Locate the cell with the specified text and output its (X, Y) center coordinate. 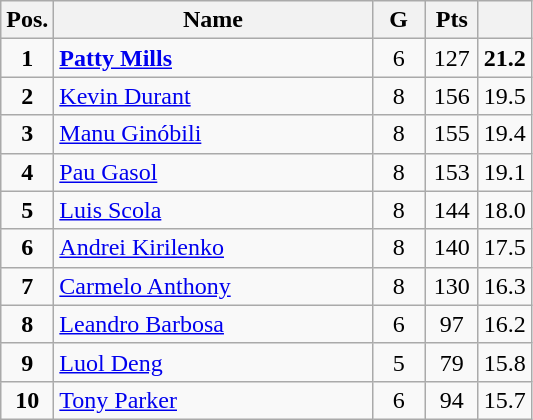
Pos. (28, 20)
15.8 (504, 362)
127 (452, 58)
Pau Gasol (213, 172)
140 (452, 248)
Luol Deng (213, 362)
Kevin Durant (213, 96)
Patty Mills (213, 58)
94 (452, 400)
155 (452, 134)
4 (28, 172)
15.7 (504, 400)
130 (452, 286)
G (398, 20)
79 (452, 362)
156 (452, 96)
Luis Scola (213, 210)
21.2 (504, 58)
10 (28, 400)
16.2 (504, 324)
16.3 (504, 286)
19.1 (504, 172)
Pts (452, 20)
Carmelo Anthony (213, 286)
1 (28, 58)
Andrei Kirilenko (213, 248)
3 (28, 134)
97 (452, 324)
153 (452, 172)
Tony Parker (213, 400)
9 (28, 362)
19.5 (504, 96)
18.0 (504, 210)
144 (452, 210)
Name (213, 20)
17.5 (504, 248)
2 (28, 96)
7 (28, 286)
Leandro Barbosa (213, 324)
19.4 (504, 134)
Manu Ginóbili (213, 134)
